For the text-containing cell, return its midpoint in [X, Y] coordinate format. 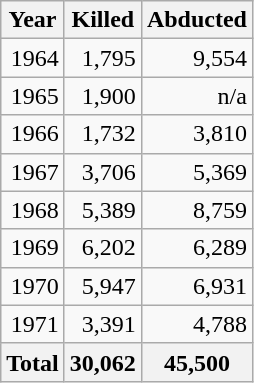
1969 [33, 248]
3,810 [196, 134]
1965 [33, 96]
8,759 [196, 210]
1,900 [102, 96]
1,795 [102, 58]
30,062 [102, 362]
1968 [33, 210]
1964 [33, 58]
n/a [196, 96]
45,500 [196, 362]
9,554 [196, 58]
3,706 [102, 172]
5,947 [102, 286]
1967 [33, 172]
Abducted [196, 20]
Total [33, 362]
1966 [33, 134]
1,732 [102, 134]
5,369 [196, 172]
4,788 [196, 324]
3,391 [102, 324]
Killed [102, 20]
1971 [33, 324]
1970 [33, 286]
6,931 [196, 286]
5,389 [102, 210]
Year [33, 20]
6,289 [196, 248]
6,202 [102, 248]
